Search for the cell housing the specified text and yield its [X, Y] center coordinate. 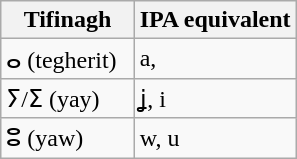
ⵓ (yaw) [68, 138]
ⵢ/ⵉ (yay) [68, 98]
w, u [215, 138]
ʝ, i [215, 98]
IPA equivalent [215, 20]
Tifinagh [68, 20]
ⴰ (tegherit) [68, 59]
a, [215, 59]
